Scan for the cell matching the given text and deliver its (x, y) coordinate at center. 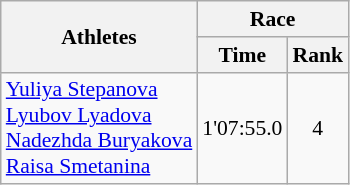
Time (242, 55)
Race (272, 19)
Athletes (100, 36)
Rank (318, 55)
4 (318, 128)
1'07:55.0 (242, 128)
Yuliya StepanovaLyubov LyadovaNadezhda BuryakovaRaisa Smetanina (100, 128)
